Provide the [x, y] coordinate of the cell's center where the given text is located.  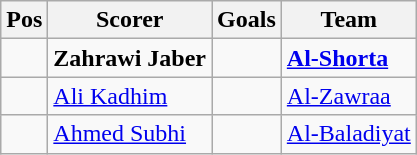
Zahrawi Jaber [130, 58]
Team [348, 20]
Ali Kadhim [130, 96]
Pos [24, 20]
Ahmed Subhi [130, 134]
Al-Baladiyat [348, 134]
Scorer [130, 20]
Al-Shorta [348, 58]
Goals [247, 20]
Al-Zawraa [348, 96]
